For the text-containing cell, return its midpoint in [X, Y] coordinate format. 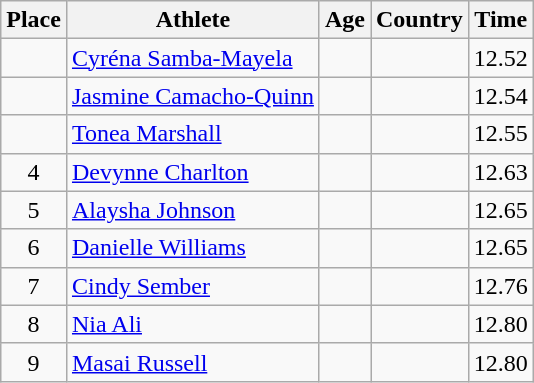
9 [34, 362]
Country [419, 20]
Athlete [192, 20]
Alaysha Johnson [192, 210]
Jasmine Camacho-Quinn [192, 96]
12.76 [500, 286]
6 [34, 248]
Danielle Williams [192, 248]
Place [34, 20]
12.52 [500, 58]
Devynne Charlton [192, 172]
4 [34, 172]
8 [34, 324]
Cindy Sember [192, 286]
Time [500, 20]
7 [34, 286]
Age [344, 20]
Masai Russell [192, 362]
5 [34, 210]
12.63 [500, 172]
12.54 [500, 96]
Tonea Marshall [192, 134]
Cyréna Samba-Mayela [192, 58]
12.55 [500, 134]
Nia Ali [192, 324]
